Search for the cell housing the specified text and yield its [X, Y] center coordinate. 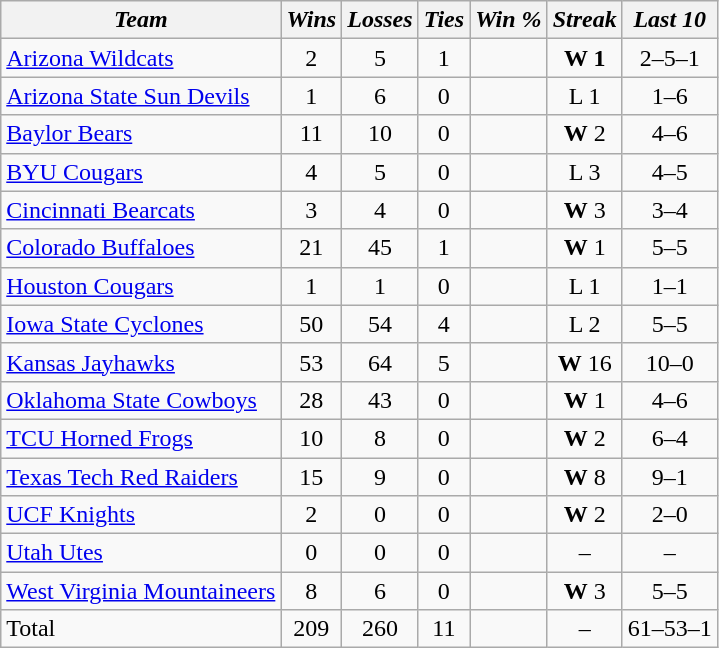
Cincinnati Bearcats [141, 210]
Baylor Bears [141, 134]
L 3 [584, 172]
54 [380, 324]
L 2 [584, 324]
TCU Horned Frogs [141, 438]
Texas Tech Red Raiders [141, 477]
43 [380, 400]
2–5–1 [670, 58]
28 [312, 400]
W 16 [584, 362]
10–0 [670, 362]
Houston Cougars [141, 286]
1–1 [670, 286]
Arizona Wildcats [141, 58]
Losses [380, 20]
2–0 [670, 515]
6–4 [670, 438]
Colorado Buffaloes [141, 248]
50 [312, 324]
45 [380, 248]
Ties [444, 20]
Last 10 [670, 20]
209 [312, 629]
Team [141, 20]
Utah Utes [141, 553]
Iowa State Cyclones [141, 324]
3–4 [670, 210]
4–5 [670, 172]
9–1 [670, 477]
Kansas Jayhawks [141, 362]
Oklahoma State Cowboys [141, 400]
Streak [584, 20]
1–6 [670, 96]
9 [380, 477]
15 [312, 477]
260 [380, 629]
Total [141, 629]
BYU Cougars [141, 172]
61–53–1 [670, 629]
64 [380, 362]
UCF Knights [141, 515]
Win % [509, 20]
Arizona State Sun Devils [141, 96]
West Virginia Mountaineers [141, 591]
Wins [312, 20]
21 [312, 248]
W 8 [584, 477]
3 [312, 210]
53 [312, 362]
